Identify which cell holds the provided text, then report its (X, Y) central coordinate. 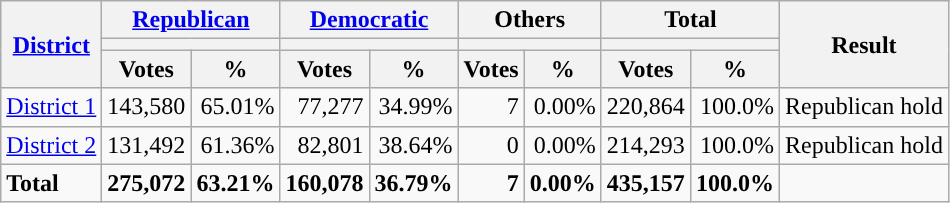
Republican (191, 20)
143,580 (146, 107)
61.36% (236, 145)
District (52, 44)
65.01% (236, 107)
214,293 (646, 145)
160,078 (324, 183)
Others (530, 20)
82,801 (324, 145)
36.79% (414, 183)
District 2 (52, 145)
435,157 (646, 183)
220,864 (646, 107)
34.99% (414, 107)
Democratic (369, 20)
38.64% (414, 145)
0 (491, 145)
63.21% (236, 183)
Result (864, 44)
131,492 (146, 145)
District 1 (52, 107)
275,072 (146, 183)
77,277 (324, 107)
